Output the (X, Y) coordinate of the center of the cell containing the given text.  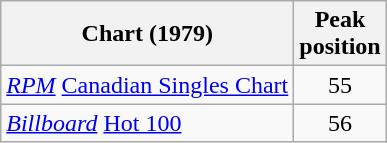
Billboard Hot 100 (148, 123)
56 (340, 123)
RPM Canadian Singles Chart (148, 85)
Chart (1979) (148, 34)
Peakposition (340, 34)
55 (340, 85)
